Provide the (x, y) coordinate of the cell's center where the given text is located.  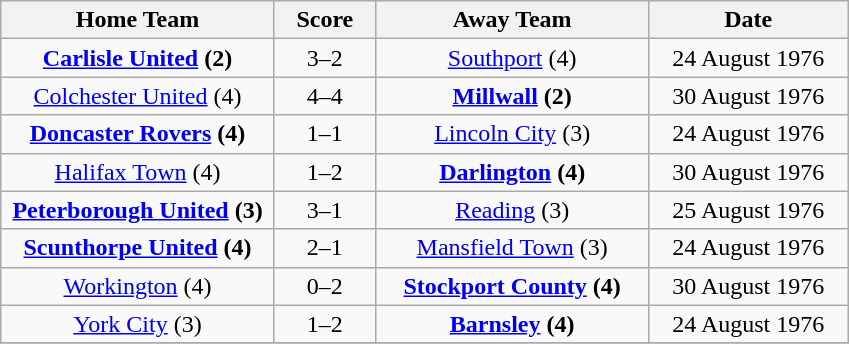
3–1 (324, 210)
Workington (4) (138, 286)
25 August 1976 (748, 210)
0–2 (324, 286)
Stockport County (4) (512, 286)
3–2 (324, 58)
1–1 (324, 134)
Mansfield Town (3) (512, 248)
2–1 (324, 248)
Date (748, 20)
Halifax Town (4) (138, 172)
Millwall (2) (512, 96)
Colchester United (4) (138, 96)
Southport (4) (512, 58)
Peterborough United (3) (138, 210)
Lincoln City (3) (512, 134)
Darlington (4) (512, 172)
Barnsley (4) (512, 324)
Away Team (512, 20)
Reading (3) (512, 210)
York City (3) (138, 324)
4–4 (324, 96)
Scunthorpe United (4) (138, 248)
Home Team (138, 20)
Score (324, 20)
Doncaster Rovers (4) (138, 134)
Carlisle United (2) (138, 58)
